For the text-containing cell, return its midpoint in [x, y] coordinate format. 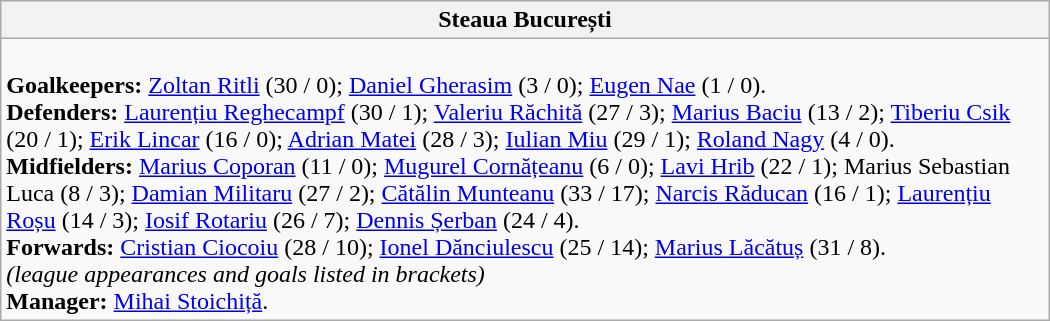
Steaua București [525, 20]
